Find where the given text appears and provide that cell's center as (X, Y) coordinate. 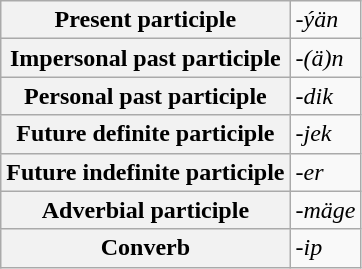
-ýän (326, 20)
Future indefinite participle (146, 172)
Converb (146, 248)
Present participle (146, 20)
-er (326, 172)
Adverbial participle (146, 210)
Future definite participle (146, 134)
-ip (326, 248)
-mäge (326, 210)
Impersonal past participle (146, 58)
-jek (326, 134)
-(ä)n (326, 58)
-dik (326, 96)
Personal past participle (146, 96)
